Search for the cell housing the specified text and yield its [x, y] center coordinate. 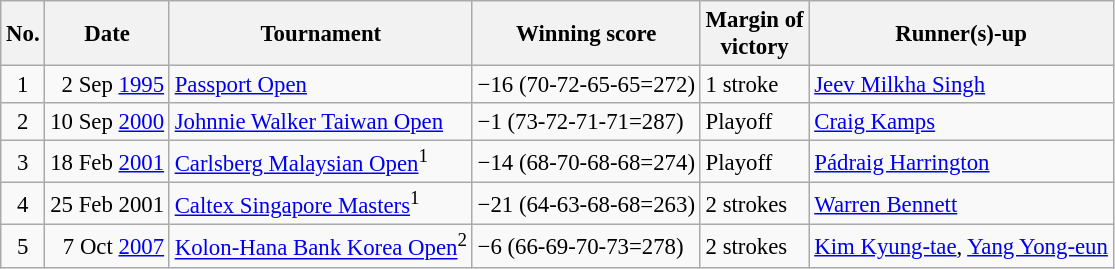
Runner(s)-up [961, 34]
4 [23, 204]
−6 (66-69-70-73=278) [586, 246]
2 [23, 122]
5 [23, 246]
7 Oct 2007 [107, 246]
2 Sep 1995 [107, 85]
−21 (64-63-68-68=263) [586, 204]
Date [107, 34]
Jeev Milkha Singh [961, 85]
10 Sep 2000 [107, 122]
Caltex Singapore Masters1 [320, 204]
Margin ofvictory [754, 34]
18 Feb 2001 [107, 162]
−16 (70-72-65-65=272) [586, 85]
Craig Kamps [961, 122]
Kim Kyung-tae, Yang Yong-eun [961, 246]
Warren Bennett [961, 204]
25 Feb 2001 [107, 204]
Johnnie Walker Taiwan Open [320, 122]
−1 (73-72-71-71=287) [586, 122]
Pádraig Harrington [961, 162]
1 [23, 85]
Carlsberg Malaysian Open1 [320, 162]
Kolon-Hana Bank Korea Open2 [320, 246]
Tournament [320, 34]
Passport Open [320, 85]
Winning score [586, 34]
3 [23, 162]
1 stroke [754, 85]
No. [23, 34]
−14 (68-70-68-68=274) [586, 162]
